Detect which cell encompasses the target text, then output its (x, y) center coordinate. 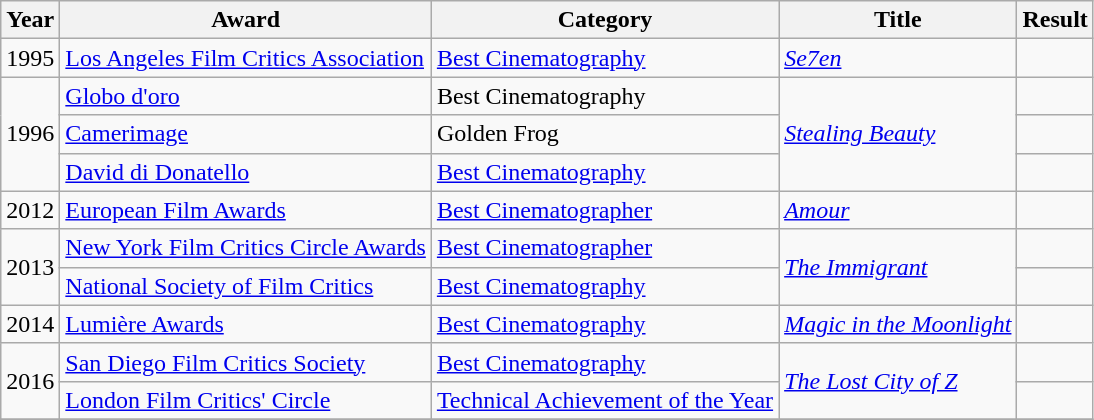
2014 (30, 324)
National Society of Film Critics (246, 286)
David di Donatello (246, 172)
The Immigrant (898, 267)
Magic in the Moonlight (898, 324)
Year (30, 20)
Lumière Awards (246, 324)
1995 (30, 58)
2012 (30, 210)
Amour (898, 210)
2016 (30, 381)
Globo d'oro (246, 96)
Camerimage (246, 134)
New York Film Critics Circle Awards (246, 248)
London Film Critics' Circle (246, 400)
Golden Frog (604, 134)
2013 (30, 267)
Category (604, 20)
Technical Achievement of the Year (604, 400)
The Lost City of Z (898, 381)
1996 (30, 134)
European Film Awards (246, 210)
Result (1055, 20)
Los Angeles Film Critics Association (246, 58)
Stealing Beauty (898, 134)
Title (898, 20)
San Diego Film Critics Society (246, 362)
Se7en (898, 58)
Award (246, 20)
